Determine the [x, y] coordinate at the center of the cell enclosing the given text.  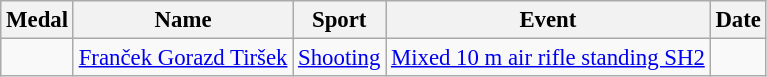
Mixed 10 m air rifle standing SH2 [548, 58]
Name [182, 20]
Event [548, 20]
Franček Gorazd Tiršek [182, 58]
Sport [340, 20]
Medal [38, 20]
Shooting [340, 58]
Date [738, 20]
